Extract the (x, y) coordinate from the center of the cell holding the provided text.  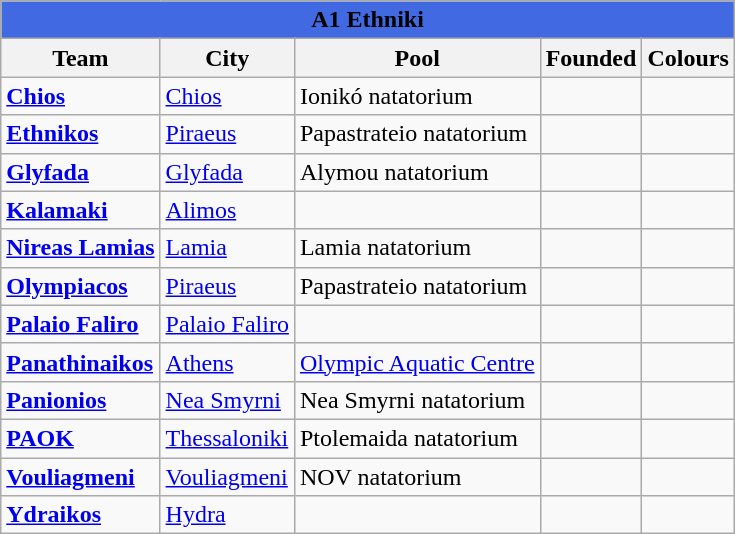
Athens (227, 362)
Ionikó natatorium (417, 96)
Olympic Aquatic Centre (417, 362)
Team (80, 58)
Ydraikos (80, 515)
Nea Smyrni (227, 400)
Lamia natatorium (417, 248)
Thessaloniki (227, 438)
Ptolemaida natatorium (417, 438)
Alymou natatorium (417, 172)
Pool (417, 58)
Colours (688, 58)
Hydra (227, 515)
Panionios (80, 400)
Lamia (227, 248)
PAOK (80, 438)
A1 Ethniki (368, 20)
City (227, 58)
Nea Smyrni natatorium (417, 400)
Nireas Lamias (80, 248)
Ethnikos (80, 134)
Founded (591, 58)
Panathinaikos (80, 362)
Olympiacos (80, 286)
NOV natatorium (417, 477)
Alimos (227, 210)
Kalamaki (80, 210)
